From the cell containing the given text, extract its center point as [x, y] coordinate. 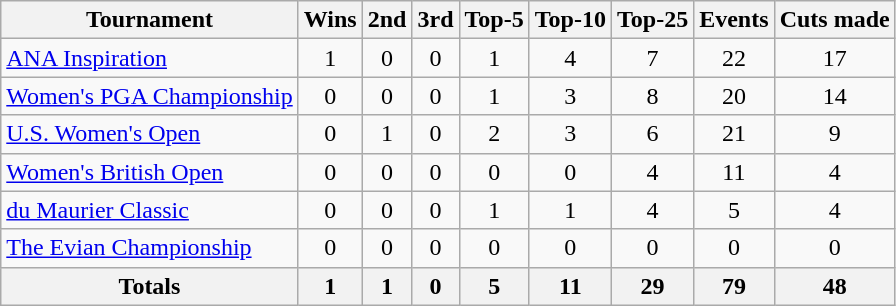
Women's British Open [150, 172]
20 [734, 96]
Tournament [150, 20]
2 [494, 134]
7 [652, 58]
Top-25 [652, 20]
48 [834, 286]
Wins [330, 20]
2nd [387, 20]
17 [834, 58]
Top-5 [494, 20]
21 [734, 134]
6 [652, 134]
9 [834, 134]
Top-10 [570, 20]
Totals [150, 286]
Events [734, 20]
U.S. Women's Open [150, 134]
du Maurier Classic [150, 210]
14 [834, 96]
Women's PGA Championship [150, 96]
The Evian Championship [150, 248]
22 [734, 58]
79 [734, 286]
29 [652, 286]
3rd [436, 20]
8 [652, 96]
ANA Inspiration [150, 58]
Cuts made [834, 20]
